Pinpoint the cell where the given text exists, returning its [X, Y] midpoint coordinate. 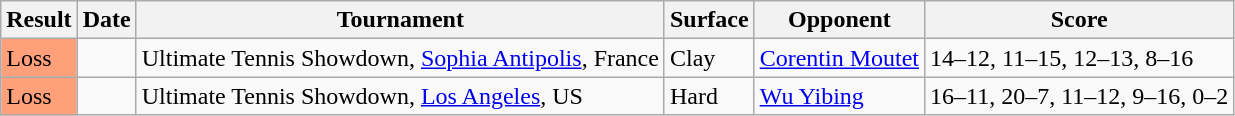
16–11, 20–7, 11–12, 9–16, 0–2 [1080, 96]
Ultimate Tennis Showdown, Sophia Antipolis, France [400, 58]
Score [1080, 20]
Clay [709, 58]
Corentin Moutet [839, 58]
Hard [709, 96]
14–12, 11–15, 12–13, 8–16 [1080, 58]
Result [39, 20]
Surface [709, 20]
Opponent [839, 20]
Date [106, 20]
Tournament [400, 20]
Wu Yibing [839, 96]
Ultimate Tennis Showdown, Los Angeles, US [400, 96]
